Identify which cell holds the provided text, then report its (x, y) central coordinate. 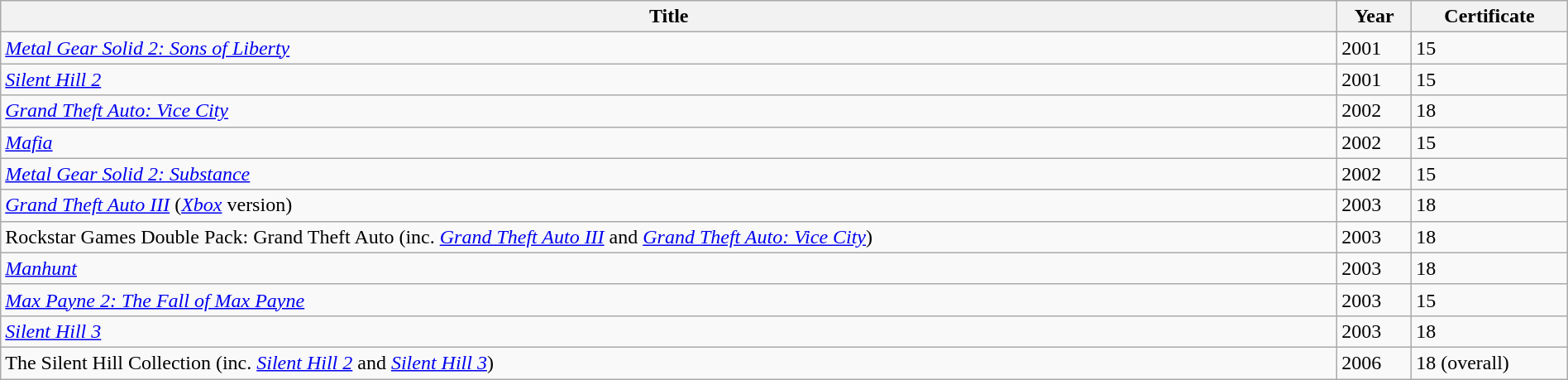
18 (overall) (1490, 363)
Grand Theft Auto III (Xbox version) (669, 205)
Silent Hill 2 (669, 79)
Grand Theft Auto: Vice City (669, 111)
Rockstar Games Double Pack: Grand Theft Auto (inc. Grand Theft Auto III and Grand Theft Auto: Vice City) (669, 237)
Metal Gear Solid 2: Sons of Liberty (669, 48)
Mafia (669, 142)
2006 (1374, 363)
Manhunt (669, 268)
Metal Gear Solid 2: Substance (669, 174)
Max Payne 2: The Fall of Max Payne (669, 300)
Certificate (1490, 17)
The Silent Hill Collection (inc. Silent Hill 2 and Silent Hill 3) (669, 363)
Title (669, 17)
Silent Hill 3 (669, 331)
Year (1374, 17)
